Locate the cell with the specified text and output its [X, Y] center coordinate. 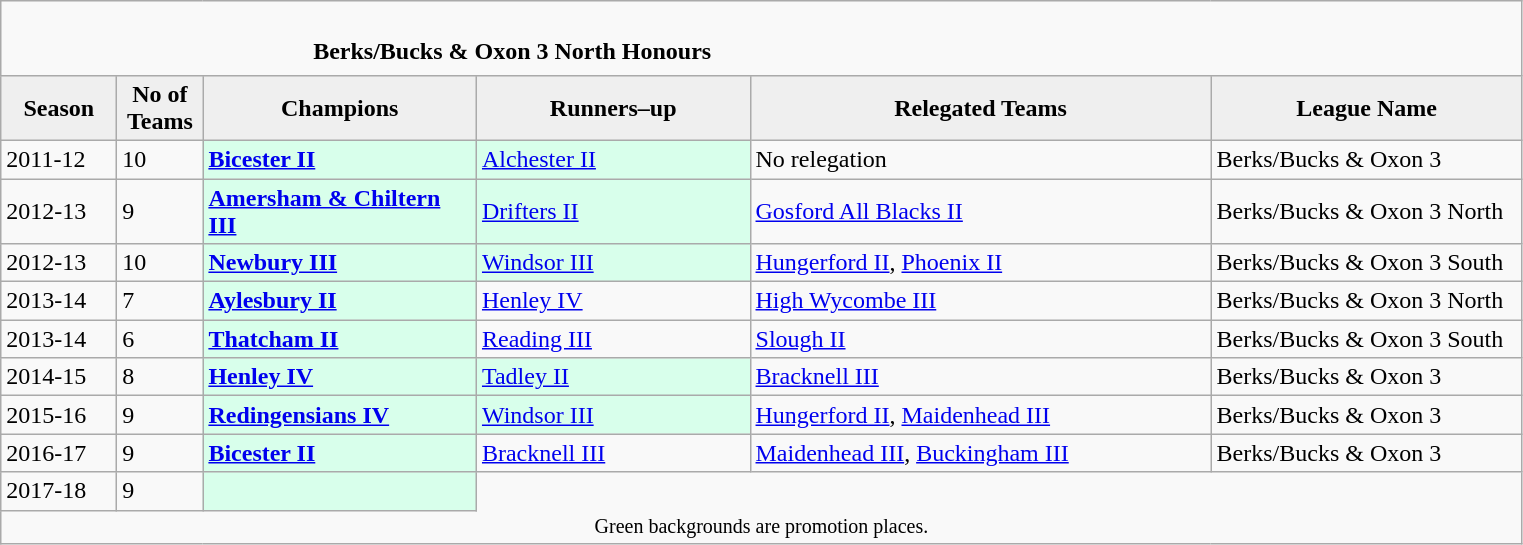
2014-15 [59, 377]
High Wycombe III [980, 301]
League Name [1366, 108]
Alchester II [613, 159]
7 [160, 301]
Reading III [613, 339]
Relegated Teams [980, 108]
Thatcham II [340, 339]
Slough II [980, 339]
Newbury III [340, 263]
Hungerford II, Phoenix II [980, 263]
2016-17 [59, 453]
2011-12 [59, 159]
Redingensians IV [340, 415]
8 [160, 377]
Green backgrounds are promotion places. [762, 526]
No relegation [980, 159]
No of Teams [160, 108]
Drifters II [613, 210]
Champions [340, 108]
6 [160, 339]
Aylesbury II [340, 301]
Runners–up [613, 108]
2017-18 [59, 491]
Maidenhead III, Buckingham III [980, 453]
Amersham & Chiltern III [340, 210]
Tadley II [613, 377]
2015-16 [59, 415]
Hungerford II, Maidenhead III [980, 415]
Season [59, 108]
Gosford All Blacks II [980, 210]
